Output the [x, y] coordinate of the center of the cell containing the given text.  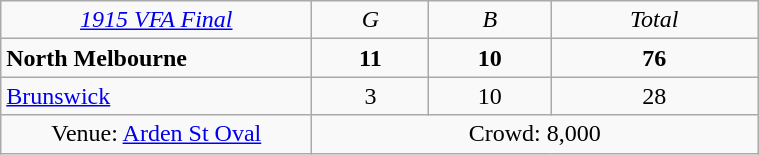
Brunswick [156, 96]
G [370, 20]
Crowd: 8,000 [535, 134]
11 [370, 58]
76 [654, 58]
Venue: Arden St Oval [156, 134]
28 [654, 96]
1915 VFA Final [156, 20]
3 [370, 96]
North Melbourne [156, 58]
Total [654, 20]
B [490, 20]
